Output the (X, Y) coordinate of the center of the cell containing the given text.  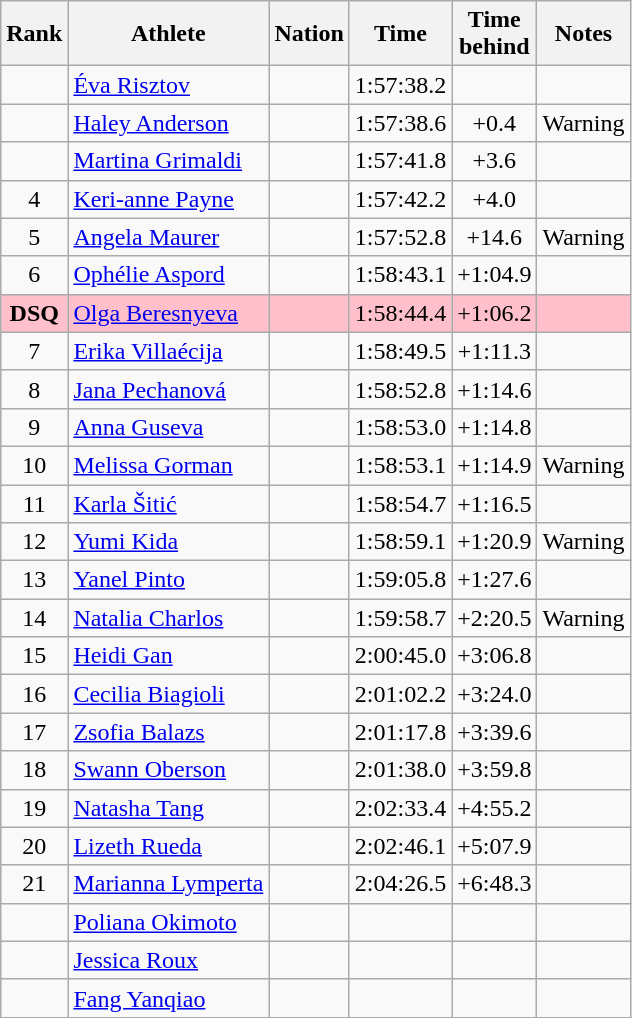
DSQ (34, 313)
17 (34, 732)
1:58:53.0 (400, 427)
1:57:42.2 (400, 199)
Rank (34, 34)
2:04:26.5 (400, 884)
+1:04.9 (494, 275)
+1:14.8 (494, 427)
8 (34, 389)
Lizeth Rueda (168, 846)
1:58:52.8 (400, 389)
Swann Oberson (168, 770)
18 (34, 770)
5 (34, 237)
Ophélie Aspord (168, 275)
+3.6 (494, 161)
+1:20.9 (494, 542)
14 (34, 618)
Athlete (168, 34)
15 (34, 656)
+2:20.5 (494, 618)
Yanel Pinto (168, 580)
2:02:33.4 (400, 808)
1:59:58.7 (400, 618)
+1:06.2 (494, 313)
Erika Villaécija (168, 351)
Nation (309, 34)
11 (34, 503)
1:58:54.7 (400, 503)
1:57:52.8 (400, 237)
+0.4 (494, 123)
6 (34, 275)
+1:11.3 (494, 351)
Melissa Gorman (168, 465)
7 (34, 351)
Yumi Kida (168, 542)
Olga Beresnyeva (168, 313)
Heidi Gan (168, 656)
Time (400, 34)
Keri-anne Payne (168, 199)
Fang Yanqiao (168, 998)
+4:55.2 (494, 808)
+6:48.3 (494, 884)
19 (34, 808)
Angela Maurer (168, 237)
Natalia Charlos (168, 618)
Jessica Roux (168, 960)
+4.0 (494, 199)
Karla Šitić (168, 503)
2:00:45.0 (400, 656)
1:57:38.2 (400, 85)
1:57:38.6 (400, 123)
Notes (584, 34)
+1:14.9 (494, 465)
Zsofia Balazs (168, 732)
2:01:38.0 (400, 770)
12 (34, 542)
1:57:41.8 (400, 161)
Poliana Okimoto (168, 922)
+3:24.0 (494, 694)
Timebehind (494, 34)
2:01:17.8 (400, 732)
+5:07.9 (494, 846)
1:58:43.1 (400, 275)
Éva Risztov (168, 85)
+3:59.8 (494, 770)
Haley Anderson (168, 123)
+3:39.6 (494, 732)
10 (34, 465)
9 (34, 427)
+1:14.6 (494, 389)
2:02:46.1 (400, 846)
1:58:44.4 (400, 313)
1:58:59.1 (400, 542)
+1:27.6 (494, 580)
2:01:02.2 (400, 694)
Natasha Tang (168, 808)
1:59:05.8 (400, 580)
Anna Guseva (168, 427)
Martina Grimaldi (168, 161)
13 (34, 580)
Jana Pechanová (168, 389)
4 (34, 199)
20 (34, 846)
Marianna Lymperta (168, 884)
21 (34, 884)
+14.6 (494, 237)
16 (34, 694)
+3:06.8 (494, 656)
1:58:49.5 (400, 351)
1:58:53.1 (400, 465)
Cecilia Biagioli (168, 694)
+1:16.5 (494, 503)
